From the cell containing the given text, extract its center point as [x, y] coordinate. 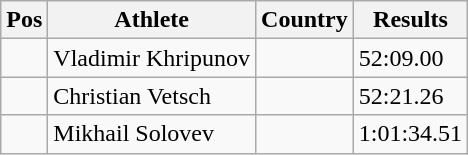
Christian Vetsch [152, 96]
Vladimir Khripunov [152, 58]
Results [410, 20]
1:01:34.51 [410, 134]
52:09.00 [410, 58]
52:21.26 [410, 96]
Country [305, 20]
Athlete [152, 20]
Mikhail Solovev [152, 134]
Pos [24, 20]
